Scan for the cell matching the given text and deliver its (x, y) coordinate at center. 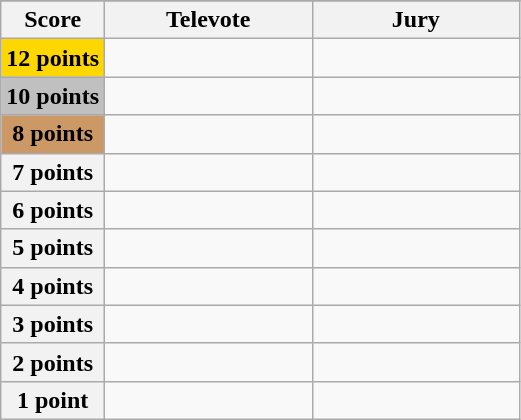
5 points (53, 248)
3 points (53, 324)
2 points (53, 362)
1 point (53, 400)
12 points (53, 58)
Score (53, 20)
Televote (209, 20)
4 points (53, 286)
6 points (53, 210)
8 points (53, 134)
7 points (53, 172)
Jury (416, 20)
10 points (53, 96)
